Return (X, Y) of the center of cell containing provided text 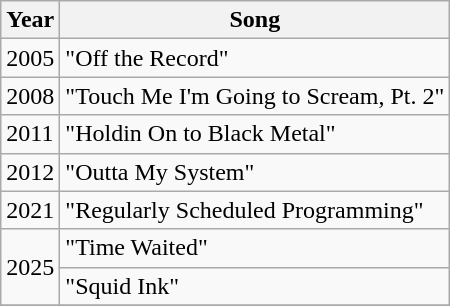
Year (30, 20)
"Squid Ink" (255, 286)
2011 (30, 134)
"Regularly Scheduled Programming" (255, 210)
"Time Waited" (255, 248)
"Off the Record" (255, 58)
"Outta My System" (255, 172)
2005 (30, 58)
"Touch Me I'm Going to Scream, Pt. 2" (255, 96)
"Holdin On to Black Metal" (255, 134)
Song (255, 20)
2012 (30, 172)
2025 (30, 267)
2008 (30, 96)
2021 (30, 210)
